Return [X, Y] of the center of cell containing provided text 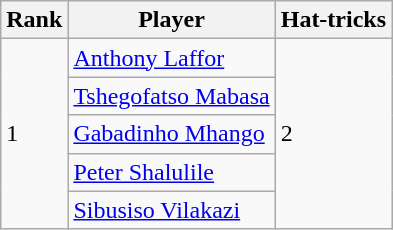
Rank [34, 20]
2 [333, 134]
Tshegofatso Mabasa [172, 96]
Anthony Laffor [172, 58]
1 [34, 134]
Hat-tricks [333, 20]
Player [172, 20]
Sibusiso Vilakazi [172, 210]
Gabadinho Mhango [172, 134]
Peter Shalulile [172, 172]
